Determine the [X, Y] coordinate at the center of the cell enclosing the given text.  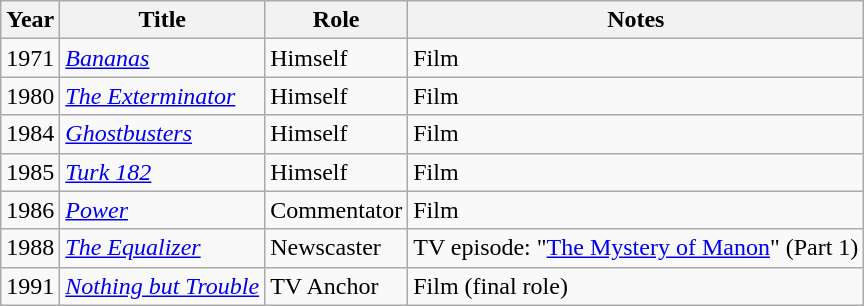
1984 [30, 134]
Bananas [162, 58]
Role [336, 20]
Newscaster [336, 248]
TV Anchor [336, 286]
1971 [30, 58]
1980 [30, 96]
1986 [30, 210]
Commentator [336, 210]
The Equalizer [162, 248]
1988 [30, 248]
TV episode: "The Mystery of Manon" (Part 1) [636, 248]
1991 [30, 286]
Year [30, 20]
Ghostbusters [162, 134]
The Exterminator [162, 96]
1985 [30, 172]
Nothing but Trouble [162, 286]
Film (final role) [636, 286]
Notes [636, 20]
Turk 182 [162, 172]
Title [162, 20]
Power [162, 210]
